Pinpoint the cell where the given text exists, returning its [X, Y] midpoint coordinate. 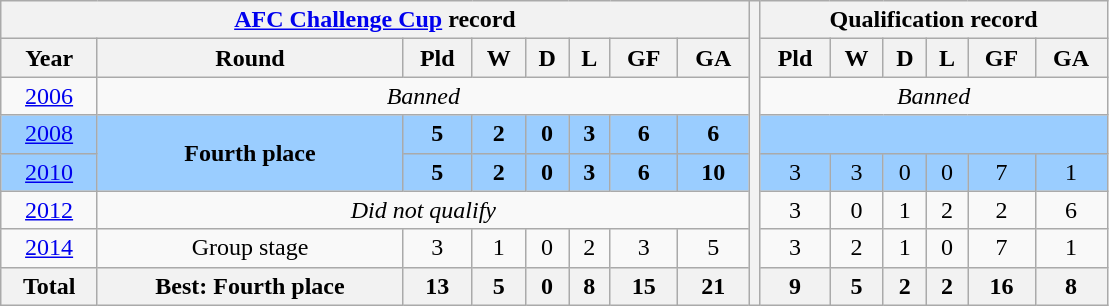
AFC Challenge Cup record [375, 20]
2014 [50, 248]
Fourth place [250, 153]
Best: Fourth place [250, 286]
15 [644, 286]
Did not qualify [423, 210]
2008 [50, 134]
2006 [50, 96]
21 [714, 286]
9 [795, 286]
Total [50, 286]
16 [1002, 286]
2012 [50, 210]
2010 [50, 172]
Qualification record [934, 20]
Group stage [250, 248]
13 [437, 286]
10 [714, 172]
Round [250, 58]
Year [50, 58]
